Return (X, Y) of the center of cell containing provided text 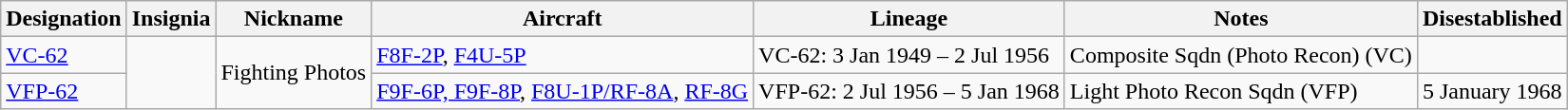
Notes (1241, 19)
Insignia (171, 19)
Composite Sqdn (Photo Recon) (VC) (1241, 55)
F8F-2P, F4U-5P (563, 55)
Designation (64, 19)
Nickname (294, 19)
VC-62 (64, 55)
Lineage (909, 19)
F9F-6P, F9F-8P, F8U-1P/RF-8A, RF-8G (563, 91)
Aircraft (563, 19)
Fighting Photos (294, 73)
5 January 1968 (1492, 91)
Disestablished (1492, 19)
Light Photo Recon Sqdn (VFP) (1241, 91)
VC-62: 3 Jan 1949 – 2 Jul 1956 (909, 55)
VFP-62: 2 Jul 1956 – 5 Jan 1968 (909, 91)
VFP-62 (64, 91)
